Extract the (X, Y) coordinate from the center of the cell holding the provided text.  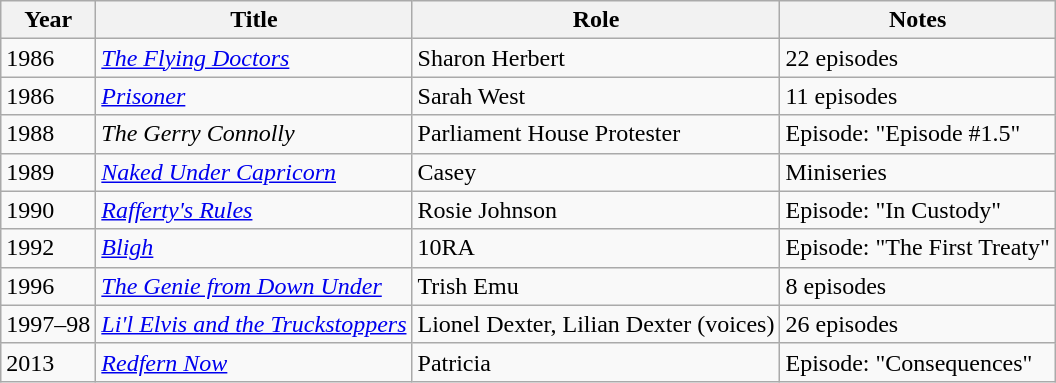
Casey (596, 172)
The Genie from Down Under (254, 286)
8 episodes (918, 286)
1989 (48, 172)
The Gerry Connolly (254, 134)
Patricia (596, 362)
26 episodes (918, 324)
2013 (48, 362)
The Flying Doctors (254, 58)
Redfern Now (254, 362)
Prisoner (254, 96)
Trish Emu (596, 286)
1997–98 (48, 324)
Sarah West (596, 96)
Notes (918, 20)
Lionel Dexter, Lilian Dexter (voices) (596, 324)
Miniseries (918, 172)
Rosie Johnson (596, 210)
Episode: "Episode #1.5" (918, 134)
1996 (48, 286)
Role (596, 20)
Parliament House Protester (596, 134)
1992 (48, 248)
1990 (48, 210)
11 episodes (918, 96)
Naked Under Capricorn (254, 172)
1988 (48, 134)
Bligh (254, 248)
Episode: "In Custody" (918, 210)
Episode: "The First Treaty" (918, 248)
10RA (596, 248)
22 episodes (918, 58)
Episode: "Consequences" (918, 362)
Sharon Herbert (596, 58)
Rafferty's Rules (254, 210)
Title (254, 20)
Year (48, 20)
Li'l Elvis and the Truckstoppers (254, 324)
